From the cell containing the given text, extract its center point as (x, y) coordinate. 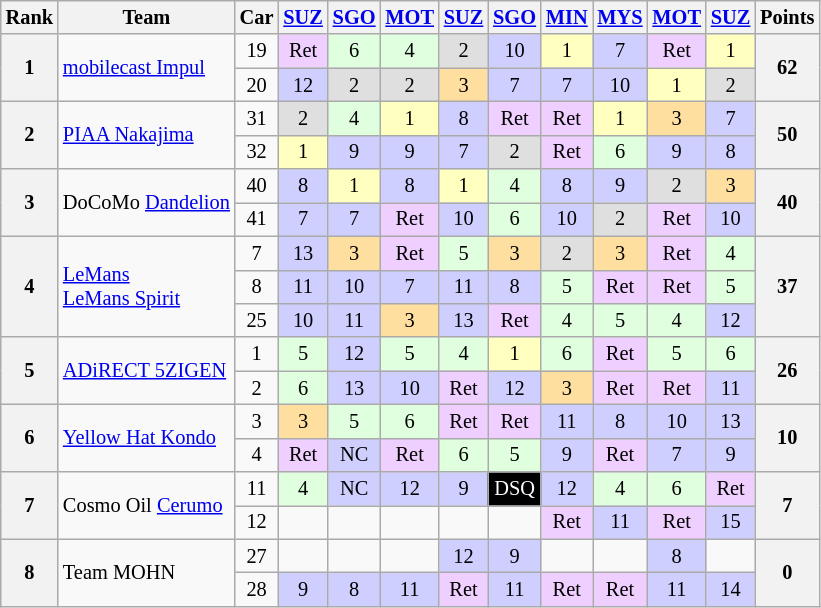
27 (257, 556)
37 (787, 286)
15 (730, 522)
26 (787, 370)
0 (787, 572)
MIN (567, 17)
PIAA Nakajima (146, 134)
62 (787, 68)
14 (730, 589)
Cosmo Oil Cerumo (146, 506)
31 (257, 118)
DSQ (514, 489)
Car (257, 17)
Team (146, 17)
MYS (620, 17)
DoCoMo Dandelion (146, 202)
Points (787, 17)
25 (257, 320)
19 (257, 51)
Team MOHN (146, 572)
Yellow Hat Kondo (146, 438)
28 (257, 589)
ADiRECT 5ZIGEN (146, 370)
20 (257, 85)
41 (257, 219)
Rank (30, 17)
LeMansLeMans Spirit (146, 286)
mobilecast Impul (146, 68)
32 (257, 152)
50 (787, 134)
